Return (x, y) of the center of cell containing provided text 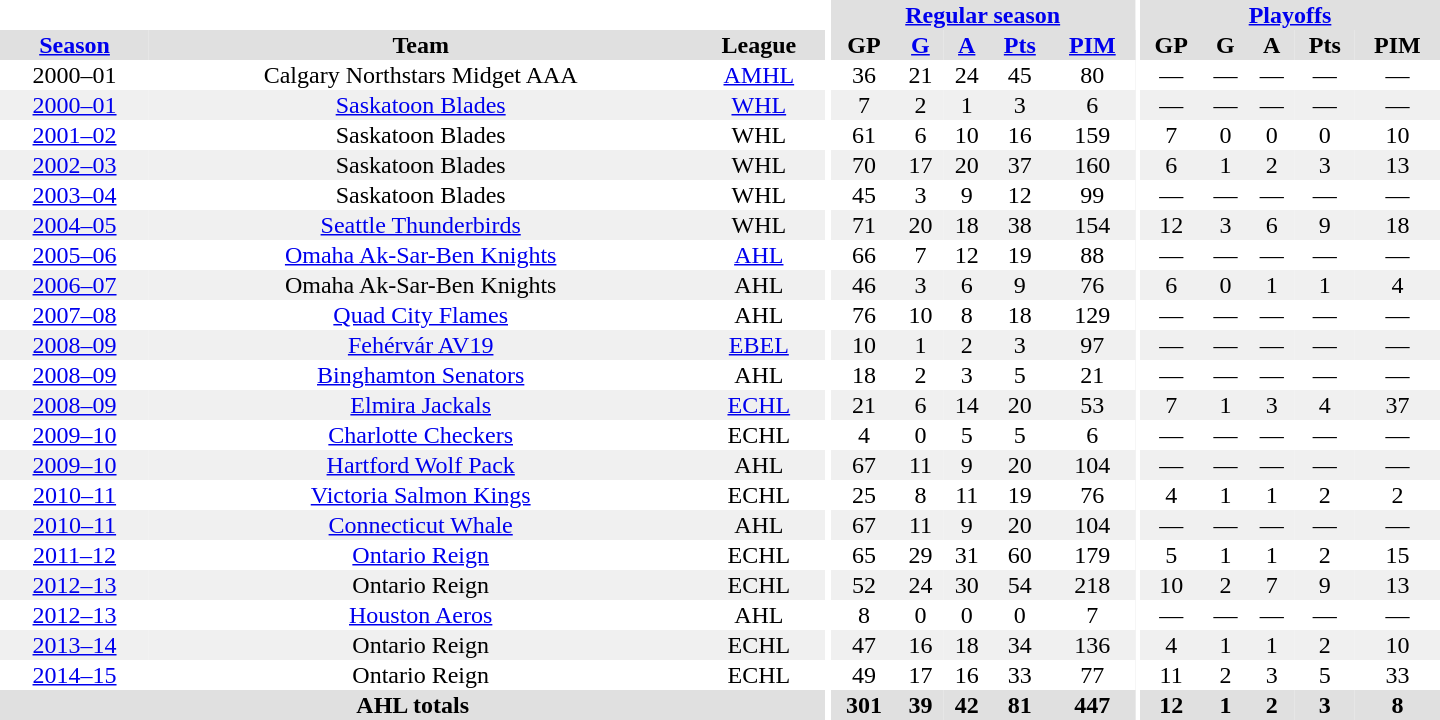
Calgary Northstars Midget AAA (420, 75)
2014–15 (74, 675)
31 (967, 555)
Elmira Jackals (420, 405)
47 (864, 645)
154 (1092, 225)
Charlotte Checkers (420, 435)
70 (864, 165)
159 (1092, 135)
46 (864, 285)
136 (1092, 645)
2005–06 (74, 255)
2011–12 (74, 555)
53 (1092, 405)
League (758, 45)
49 (864, 675)
2002–03 (74, 165)
77 (1092, 675)
2007–08 (74, 315)
Team (420, 45)
99 (1092, 195)
Regular season (983, 15)
Victoria Salmon Kings (420, 495)
52 (864, 585)
Quad City Flames (420, 315)
2006–07 (74, 285)
81 (1020, 705)
80 (1092, 75)
2001–02 (74, 135)
36 (864, 75)
179 (1092, 555)
160 (1092, 165)
Binghamton Senators (420, 375)
71 (864, 225)
Seattle Thunderbirds (420, 225)
14 (967, 405)
Hartford Wolf Pack (420, 465)
218 (1092, 585)
Playoffs (1290, 15)
61 (864, 135)
39 (920, 705)
Season (74, 45)
65 (864, 555)
60 (1020, 555)
29 (920, 555)
25 (864, 495)
42 (967, 705)
129 (1092, 315)
97 (1092, 345)
2003–04 (74, 195)
30 (967, 585)
15 (1398, 555)
447 (1092, 705)
EBEL (758, 345)
Houston Aeros (420, 615)
66 (864, 255)
34 (1020, 645)
Fehérvár AV19 (420, 345)
2004–05 (74, 225)
AHL totals (412, 705)
54 (1020, 585)
AMHL (758, 75)
88 (1092, 255)
2013–14 (74, 645)
Connecticut Whale (420, 525)
38 (1020, 225)
301 (864, 705)
